Return the (x, y) coordinate for the center point of the cell that contains the specified text.  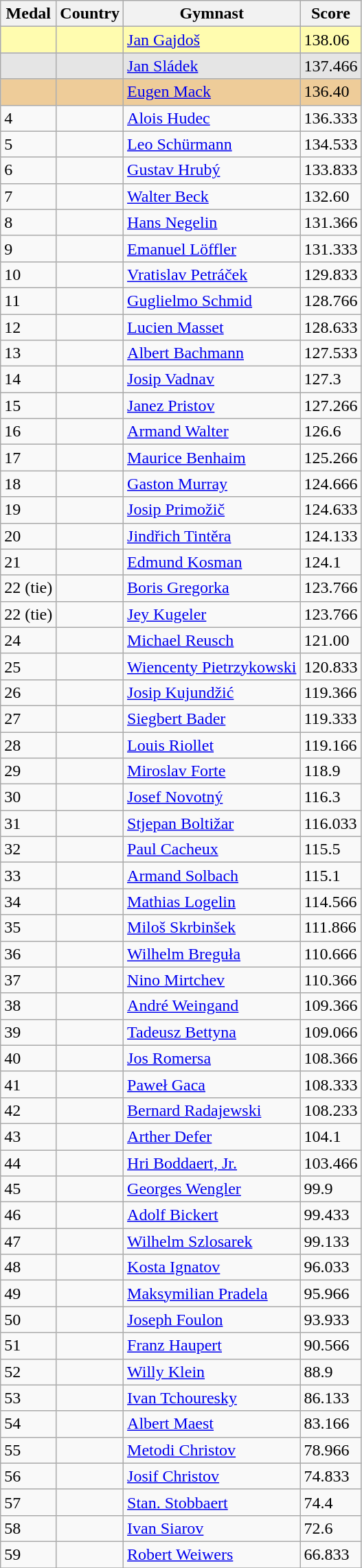
129.833 (331, 274)
134.533 (331, 144)
Lucien Masset (212, 327)
Joseph Foulon (212, 1320)
Paul Cacheux (212, 850)
137.466 (331, 66)
40 (29, 1058)
Emanuel Löffler (212, 248)
Ivan Siarov (212, 1528)
116.3 (331, 797)
127.3 (331, 379)
Wiencenty Pietrzykowski (212, 666)
35 (29, 928)
Mathias Logelin (212, 902)
109.066 (331, 1032)
127.533 (331, 353)
Wilhelm Breguła (212, 954)
Michael Reusch (212, 640)
Eugen Mack (212, 92)
109.366 (331, 1006)
Janez Pristov (212, 406)
Josif Christov (212, 1476)
111.866 (331, 928)
Jey Kugeler (212, 614)
39 (29, 1032)
108.333 (331, 1084)
Bernard Radajewski (212, 1110)
Tadeusz Bettyna (212, 1032)
108.233 (331, 1110)
136.333 (331, 118)
Armand Walter (212, 432)
128.766 (331, 301)
131.366 (331, 222)
15 (29, 406)
Guglielmo Schmid (212, 301)
127.266 (331, 406)
Ivan Tchouresky (212, 1398)
André Weingand (212, 1006)
136.40 (331, 92)
Miloš Skrbinšek (212, 928)
74.4 (331, 1502)
66.833 (331, 1554)
Walter Beck (212, 196)
Willy Klein (212, 1372)
9 (29, 248)
Louis Riollet (212, 745)
90.566 (331, 1346)
110.366 (331, 980)
8 (29, 222)
Country (90, 14)
6 (29, 170)
53 (29, 1398)
33 (29, 876)
120.833 (331, 666)
38 (29, 1006)
42 (29, 1110)
45 (29, 1189)
Edmund Kosman (212, 562)
4 (29, 118)
119.333 (331, 718)
25 (29, 666)
88.9 (331, 1372)
99.133 (331, 1241)
93.933 (331, 1320)
Siegbert Bader (212, 718)
125.266 (331, 458)
Josef Novotný (212, 797)
Georges Wengler (212, 1189)
Hans Negelin (212, 222)
Jos Romersa (212, 1058)
41 (29, 1084)
47 (29, 1241)
12 (29, 327)
Gaston Murray (212, 484)
Alois Hudec (212, 118)
138.06 (331, 40)
124.133 (331, 536)
Josip Kujundžić (212, 692)
48 (29, 1267)
30 (29, 797)
Wilhelm Szlosarek (212, 1241)
Paweł Gaca (212, 1084)
126.6 (331, 432)
133.833 (331, 170)
124.633 (331, 510)
16 (29, 432)
119.166 (331, 745)
78.966 (331, 1450)
Jan Gajdoš (212, 40)
5 (29, 144)
56 (29, 1476)
14 (29, 379)
59 (29, 1554)
20 (29, 536)
131.333 (331, 248)
Albert Maest (212, 1424)
51 (29, 1346)
57 (29, 1502)
52 (29, 1372)
Franz Haupert (212, 1346)
Jan Sládek (212, 66)
99.9 (331, 1189)
86.133 (331, 1398)
Vratislav Petráček (212, 274)
Hri Boddaert, Jr. (212, 1163)
Boris Gregorka (212, 588)
110.666 (331, 954)
37 (29, 980)
Albert Bachmann (212, 353)
27 (29, 718)
128.633 (331, 327)
119.366 (331, 692)
46 (29, 1215)
Maksymilian Pradela (212, 1294)
104.1 (331, 1136)
Score (331, 14)
Kosta Ignatov (212, 1267)
99.433 (331, 1215)
Stan. Stobbaert (212, 1502)
115.1 (331, 876)
34 (29, 902)
11 (29, 301)
Medal (29, 14)
121.00 (331, 640)
55 (29, 1450)
58 (29, 1528)
Leo Schürmann (212, 144)
50 (29, 1320)
Josip Primožič (212, 510)
19 (29, 510)
96.033 (331, 1267)
Robert Weiwers (212, 1554)
Adolf Bickert (212, 1215)
72.6 (331, 1528)
10 (29, 274)
103.466 (331, 1163)
43 (29, 1136)
29 (29, 771)
114.566 (331, 902)
Jindřich Tintěra (212, 536)
116.033 (331, 823)
115.5 (331, 850)
Stjepan Boltižar (212, 823)
95.966 (331, 1294)
Josip Vadnav (212, 379)
24 (29, 640)
Miroslav Forte (212, 771)
49 (29, 1294)
28 (29, 745)
17 (29, 458)
Armand Solbach (212, 876)
132.60 (331, 196)
124.1 (331, 562)
36 (29, 954)
Metodi Christov (212, 1450)
7 (29, 196)
44 (29, 1163)
108.366 (331, 1058)
118.9 (331, 771)
Gymnast (212, 14)
Maurice Benhaim (212, 458)
21 (29, 562)
32 (29, 850)
Nino Mirtchev (212, 980)
54 (29, 1424)
26 (29, 692)
18 (29, 484)
83.166 (331, 1424)
Arther Defer (212, 1136)
74.833 (331, 1476)
13 (29, 353)
Gustav Hrubý (212, 170)
31 (29, 823)
124.666 (331, 484)
